Return (X, Y) of the center of cell containing provided text 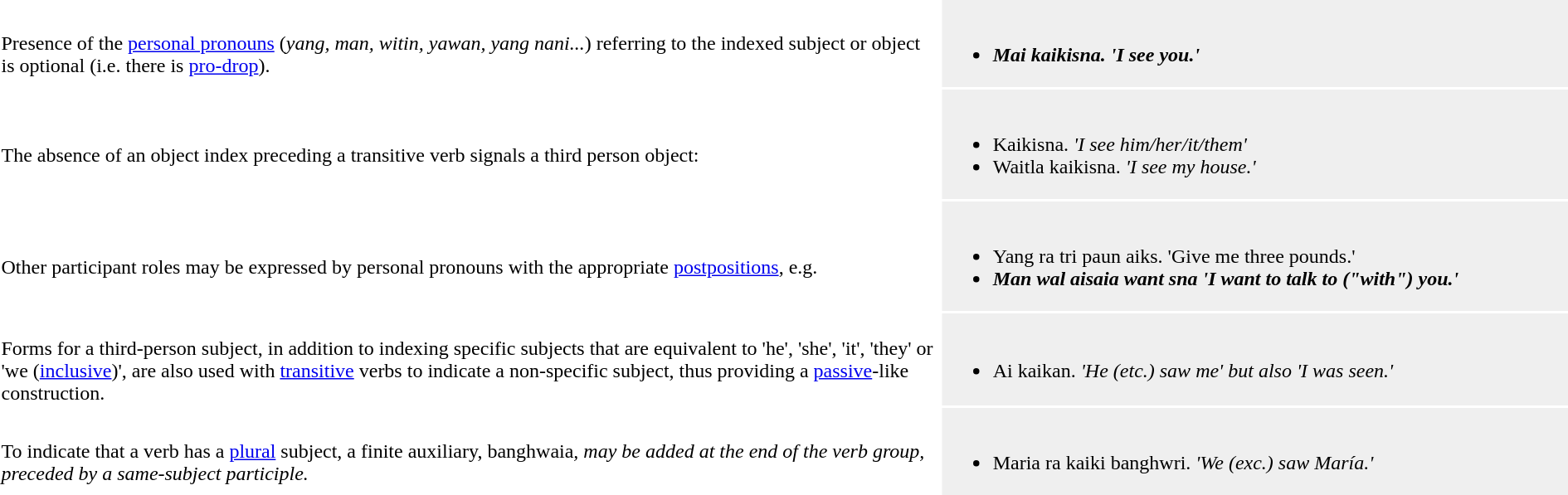
Mai kaikisna. 'I see you.' (1254, 43)
The absence of an object index preceding a transitive verb signals a third person object: (470, 144)
Kaikisna. 'I see him/her/it/them'Waitla kaikisna. 'I see my house.' (1254, 144)
Ai kaikan. 'He (etc.) saw me' but also 'I was seen.' (1254, 360)
Yang ra tri paun aiks. 'Give me three pounds.'Man wal aisaia want sna 'I want to talk to ("with") you.' (1254, 256)
Maria ra kaiki banghwri. 'We (exc.) saw María.' (1254, 451)
Other participant roles may be expressed by personal pronouns with the appropriate postpositions, e.g. (470, 256)
